Capture the cell that displays the provided text and extract its [X, Y] central coordinate. 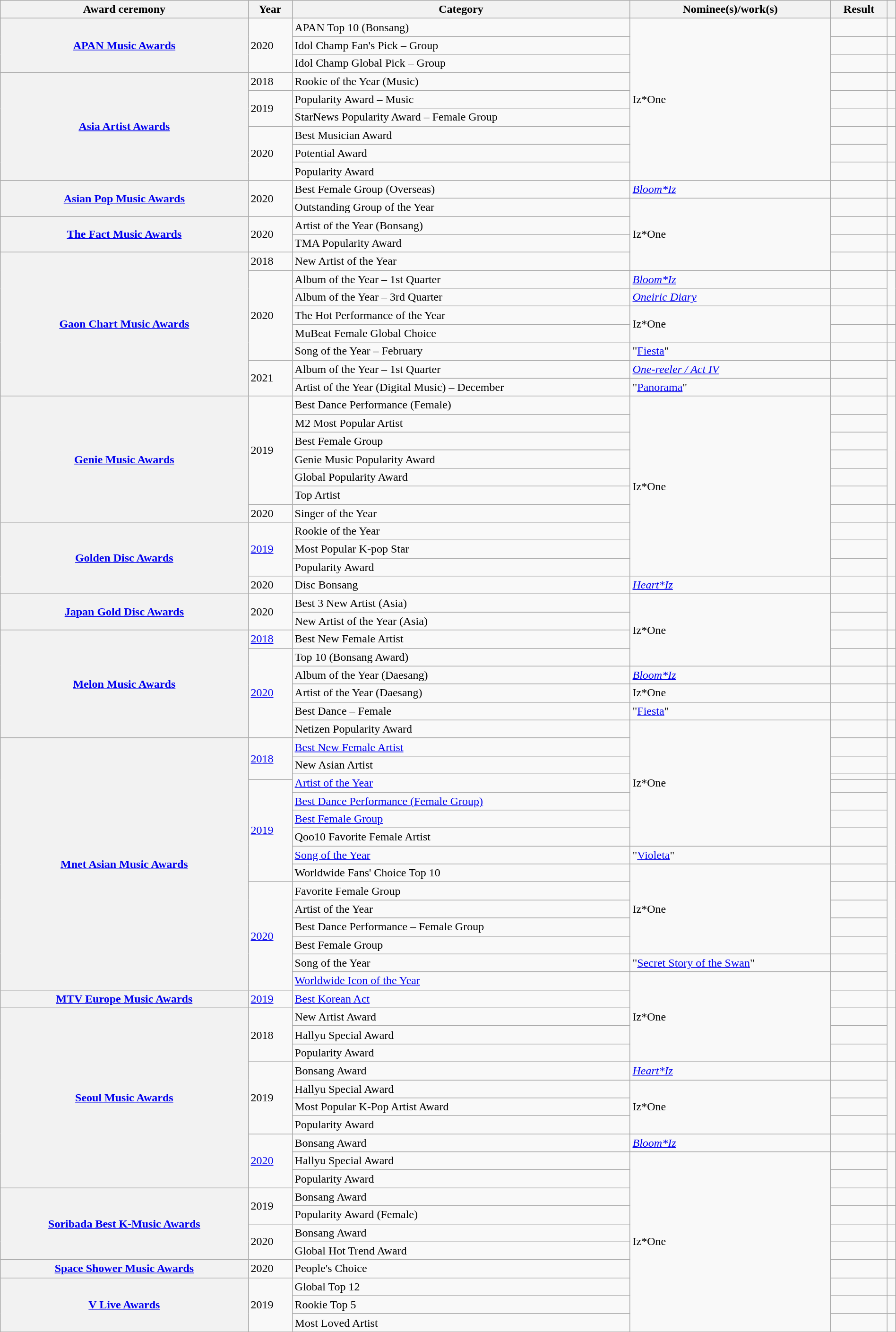
Best Dance Performance (Female) [461, 405]
Result [859, 9]
Idol Champ Fan's Pick – Group [461, 45]
Album of the Year – 3rd Quarter [461, 297]
MuBeat Female Global Choice [461, 333]
Netizen Popularity Award [461, 729]
New Artist of the Year [461, 261]
Best Dance Performance – Female Group [461, 927]
"Violeta" [730, 855]
Favorite Female Group [461, 891]
Global Hot Trend Award [461, 1251]
Japan Gold Disc Awards [124, 612]
APAN Music Awards [124, 45]
M2 Most Popular Artist [461, 423]
Award ceremony [124, 9]
One-reeler / Act IV [730, 369]
Worldwide Fans' Choice Top 10 [461, 873]
APAN Top 10 (Bonsang) [461, 27]
Most Popular K-pop Star [461, 549]
Melon Music Awards [124, 684]
Best 3 New Artist (Asia) [461, 603]
The Hot Performance of the Year [461, 315]
StarNews Popularity Award – Female Group [461, 117]
Oneiric Diary [730, 297]
Best Dance – Female [461, 711]
Rookie Top 5 [461, 1305]
Artist of the Year (Digital Music) – December [461, 387]
Popularity Award (Female) [461, 1215]
Genie Music Popularity Award [461, 459]
TMA Popularity Award [461, 243]
Gaon Chart Music Awards [124, 324]
Qoo10 Favorite Female Artist [461, 837]
Seoul Music Awards [124, 1098]
New Asian Artist [461, 765]
Popularity Award – Music [461, 99]
"Secret Story of the Swan" [730, 963]
Best Musician Award [461, 135]
Category [461, 9]
Most Popular K-Pop Artist Award [461, 1107]
Asian Pop Music Awards [124, 198]
Rookie of the Year (Music) [461, 81]
Mnet Asian Music Awards [124, 864]
Disc Bonsang [461, 585]
Artist of the Year (Bonsang) [461, 225]
Worldwide Icon of the Year [461, 981]
Top 10 (Bonsang Award) [461, 657]
Potential Award [461, 153]
Outstanding Group of the Year [461, 207]
Best Dance Performance (Female Group) [461, 801]
Global Popularity Award [461, 477]
The Fact Music Awards [124, 234]
Nominee(s)/work(s) [730, 9]
Space Shower Music Awards [124, 1269]
Best Female Group (Overseas) [461, 189]
New Artist Award [461, 1017]
Rookie of the Year [461, 531]
Year [270, 9]
Golden Disc Awards [124, 558]
Top Artist [461, 495]
V Live Awards [124, 1305]
2021 [270, 378]
Genie Music Awards [124, 459]
Most Loved Artist [461, 1323]
Artist of the Year (Daesang) [461, 693]
Global Top 12 [461, 1287]
Best Korean Act [461, 999]
New Artist of the Year (Asia) [461, 621]
Song of the Year – February [461, 351]
People's Choice [461, 1269]
Asia Artist Awards [124, 126]
"Panorama" [730, 387]
MTV Europe Music Awards [124, 999]
Soribada Best K-Music Awards [124, 1224]
Album of the Year (Daesang) [461, 675]
Singer of the Year [461, 513]
Idol Champ Global Pick – Group [461, 63]
